From the cell containing the given text, extract its center point as (x, y) coordinate. 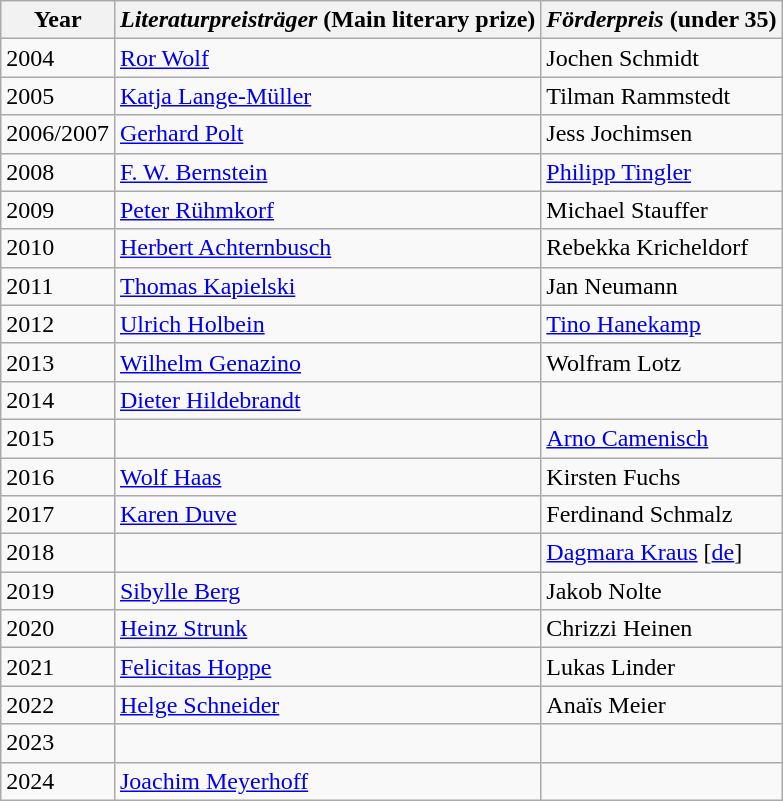
Ror Wolf (327, 58)
Ulrich Holbein (327, 324)
2024 (58, 781)
2023 (58, 743)
2008 (58, 172)
2022 (58, 705)
Katja Lange-Müller (327, 96)
Helge Schneider (327, 705)
Philipp Tingler (662, 172)
2021 (58, 667)
2018 (58, 553)
Tino Hanekamp (662, 324)
Herbert Achternbusch (327, 248)
Peter Rühmkorf (327, 210)
Thomas Kapielski (327, 286)
Dagmara Kraus [de] (662, 553)
Year (58, 20)
2013 (58, 362)
2014 (58, 400)
Sibylle Berg (327, 591)
2020 (58, 629)
Literaturpreisträger (Main literary prize) (327, 20)
F. W. Bernstein (327, 172)
Karen Duve (327, 515)
Arno Camenisch (662, 438)
Jan Neumann (662, 286)
Chrizzi Heinen (662, 629)
Tilman Rammstedt (662, 96)
Rebekka Kricheldorf (662, 248)
Wolf Haas (327, 477)
2016 (58, 477)
Jochen Schmidt (662, 58)
2010 (58, 248)
Michael Stauffer (662, 210)
Anaïs Meier (662, 705)
Jakob Nolte (662, 591)
2015 (58, 438)
Felicitas Hoppe (327, 667)
2005 (58, 96)
2019 (58, 591)
2004 (58, 58)
2012 (58, 324)
2006/2007 (58, 134)
Wilhelm Genazino (327, 362)
Gerhard Polt (327, 134)
Joachim Meyerhoff (327, 781)
2009 (58, 210)
Dieter Hildebrandt (327, 400)
Wolfram Lotz (662, 362)
Jess Jochimsen (662, 134)
2011 (58, 286)
Lukas Linder (662, 667)
Ferdinand Schmalz (662, 515)
Förderpreis (under 35) (662, 20)
2017 (58, 515)
Heinz Strunk (327, 629)
Kirsten Fuchs (662, 477)
